Search for the cell housing the specified text and yield its [x, y] center coordinate. 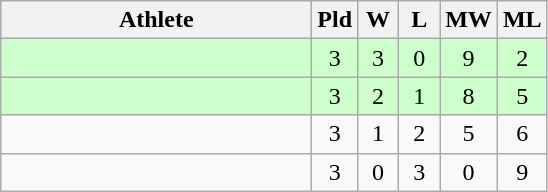
ML [522, 20]
6 [522, 134]
W [378, 20]
MW [469, 20]
Pld [335, 20]
L [420, 20]
Athlete [156, 20]
8 [469, 96]
